Detect which cell encompasses the target text, then output its (x, y) center coordinate. 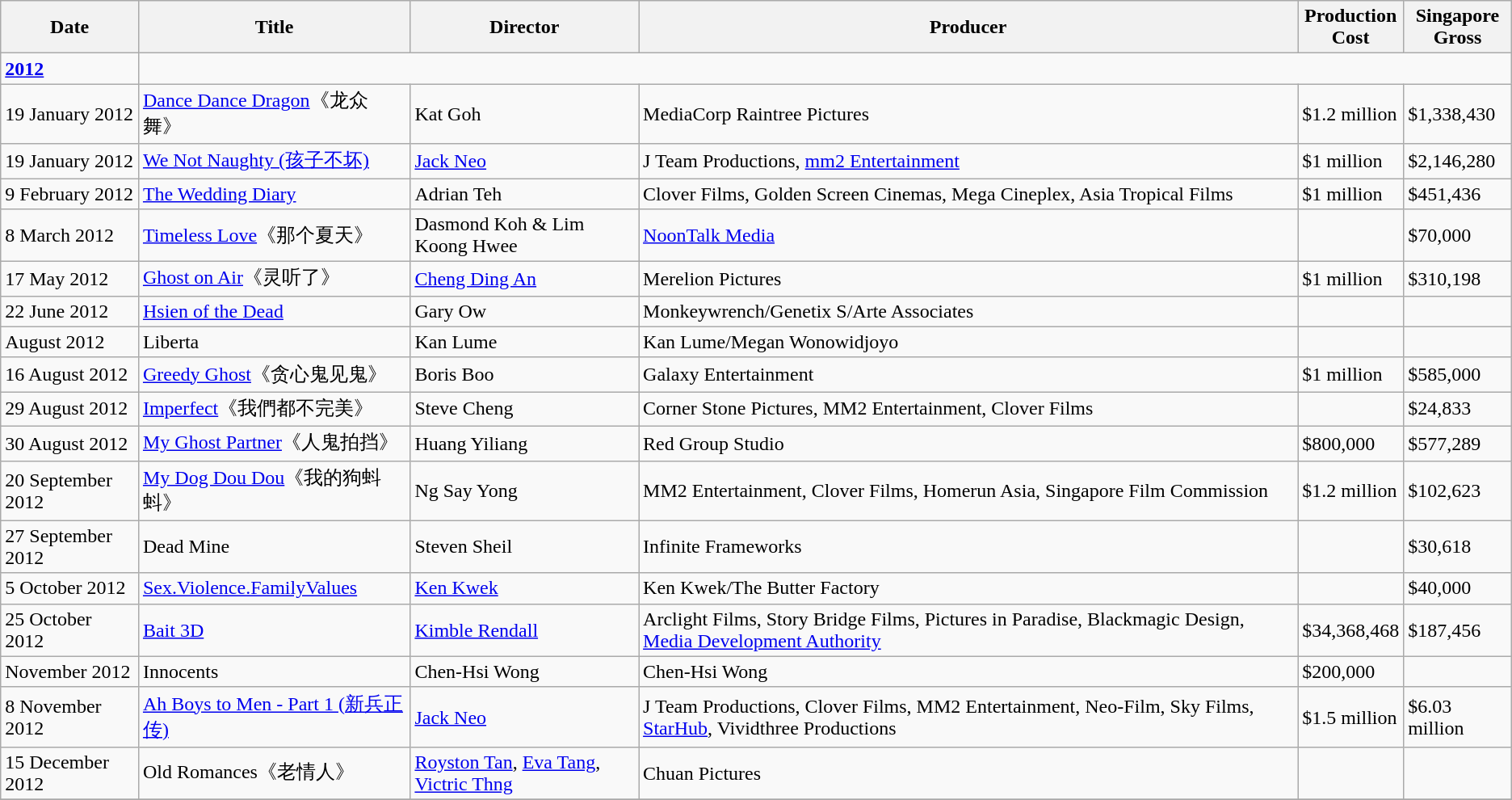
$1,338,430 (1458, 114)
Kan Lume/Megan Wonowidjoyo (968, 342)
20 September 2012 (69, 491)
Greedy Ghost《贪心鬼见鬼》 (274, 375)
The Wedding Diary (274, 193)
Cheng Ding An (525, 280)
27 September 2012 (69, 546)
Sex.Violence.FamilyValues (274, 588)
Ghost on Air《灵听了》 (274, 280)
Singapore Gross (1458, 27)
$70,000 (1458, 236)
2012 (69, 69)
8 November 2012 (69, 717)
$40,000 (1458, 588)
Dasmond Koh & Lim Koong Hwee (525, 236)
Monkeywrench/Genetix S/Arte Associates (968, 311)
Title (274, 27)
Kimble Rendall (525, 630)
Hsien of the Dead (274, 311)
MM2 Entertainment, Clover Films, Homerun Asia, Singapore Film Commission (968, 491)
$2,146,280 (1458, 162)
Galaxy Entertainment (968, 375)
$24,833 (1458, 409)
Kan Lume (525, 342)
Huang Yiliang (525, 443)
Dead Mine (274, 546)
We Not Naughty (孩子不坏) (274, 162)
Timeless Love《那个夏天》 (274, 236)
Kat Goh (525, 114)
Bait 3D (274, 630)
9 February 2012 (69, 193)
August 2012 (69, 342)
My Ghost Partner《人鬼拍挡》 (274, 443)
$451,436 (1458, 193)
29 August 2012 (69, 409)
$30,618 (1458, 546)
$102,623 (1458, 491)
Ah Boys to Men - Part 1 (新兵正传) (274, 717)
Ken Kwek (525, 588)
$577,289 (1458, 443)
Ken Kwek/The Butter Factory (968, 588)
Royston Tan, Eva Tang, Victric Thng (525, 773)
NoonTalk Media (968, 236)
$1.5 million (1350, 717)
$585,000 (1458, 375)
5 October 2012 (69, 588)
Old Romances《老情人》 (274, 773)
$187,456 (1458, 630)
$200,000 (1350, 672)
$310,198 (1458, 280)
November 2012 (69, 672)
Boris Boo (525, 375)
Dance Dance Dragon《龙众舞》 (274, 114)
8 March 2012 (69, 236)
My Dog Dou Dou《我的狗蚪蚪》 (274, 491)
Innocents (274, 672)
30 August 2012 (69, 443)
$6.03 million (1458, 717)
Ng Say Yong (525, 491)
Production Cost (1350, 27)
16 August 2012 (69, 375)
Infinite Frameworks (968, 546)
Chuan Pictures (968, 773)
Adrian Teh (525, 193)
Red Group Studio (968, 443)
Merelion Pictures (968, 280)
Liberta (274, 342)
Arclight Films, Story Bridge Films, Pictures in Paradise, Blackmagic Design, Media Development Authority (968, 630)
Gary Ow (525, 311)
25 October 2012 (69, 630)
J Team Productions, mm2 Entertainment (968, 162)
J Team Productions, Clover Films, MM2 Entertainment, Neo-Film, Sky Films, StarHub, Vividthree Productions (968, 717)
15 December 2012 (69, 773)
Producer (968, 27)
Date (69, 27)
$34,368,468 (1350, 630)
Steven Sheil (525, 546)
17 May 2012 (69, 280)
Corner Stone Pictures, MM2 Entertainment, Clover Films (968, 409)
Clover Films, Golden Screen Cinemas, Mega Cineplex, Asia Tropical Films (968, 193)
Director (525, 27)
MediaCorp Raintree Pictures (968, 114)
$800,000 (1350, 443)
Steve Cheng (525, 409)
Imperfect《我們都不完美》 (274, 409)
22 June 2012 (69, 311)
